Capture the cell that displays the provided text and extract its (X, Y) central coordinate. 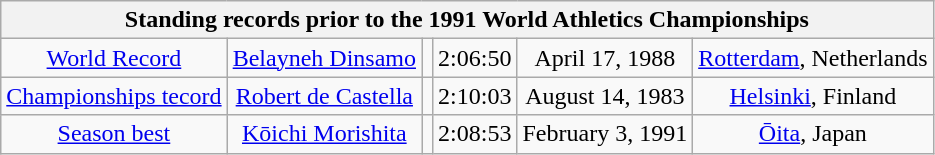
Robert de Castella (324, 96)
Championships tecord (114, 96)
August 14, 1983 (605, 96)
Season best (114, 134)
Helsinki, Finland (813, 96)
World Record (114, 58)
Kōichi Morishita (324, 134)
April 17, 1988 (605, 58)
2:10:03 (475, 96)
February 3, 1991 (605, 134)
Standing records prior to the 1991 World Athletics Championships (467, 20)
Ōita, Japan (813, 134)
Belayneh Dinsamo (324, 58)
Rotterdam, Netherlands (813, 58)
2:08:53 (475, 134)
2:06:50 (475, 58)
